Return [X, Y] of the center of cell containing provided text 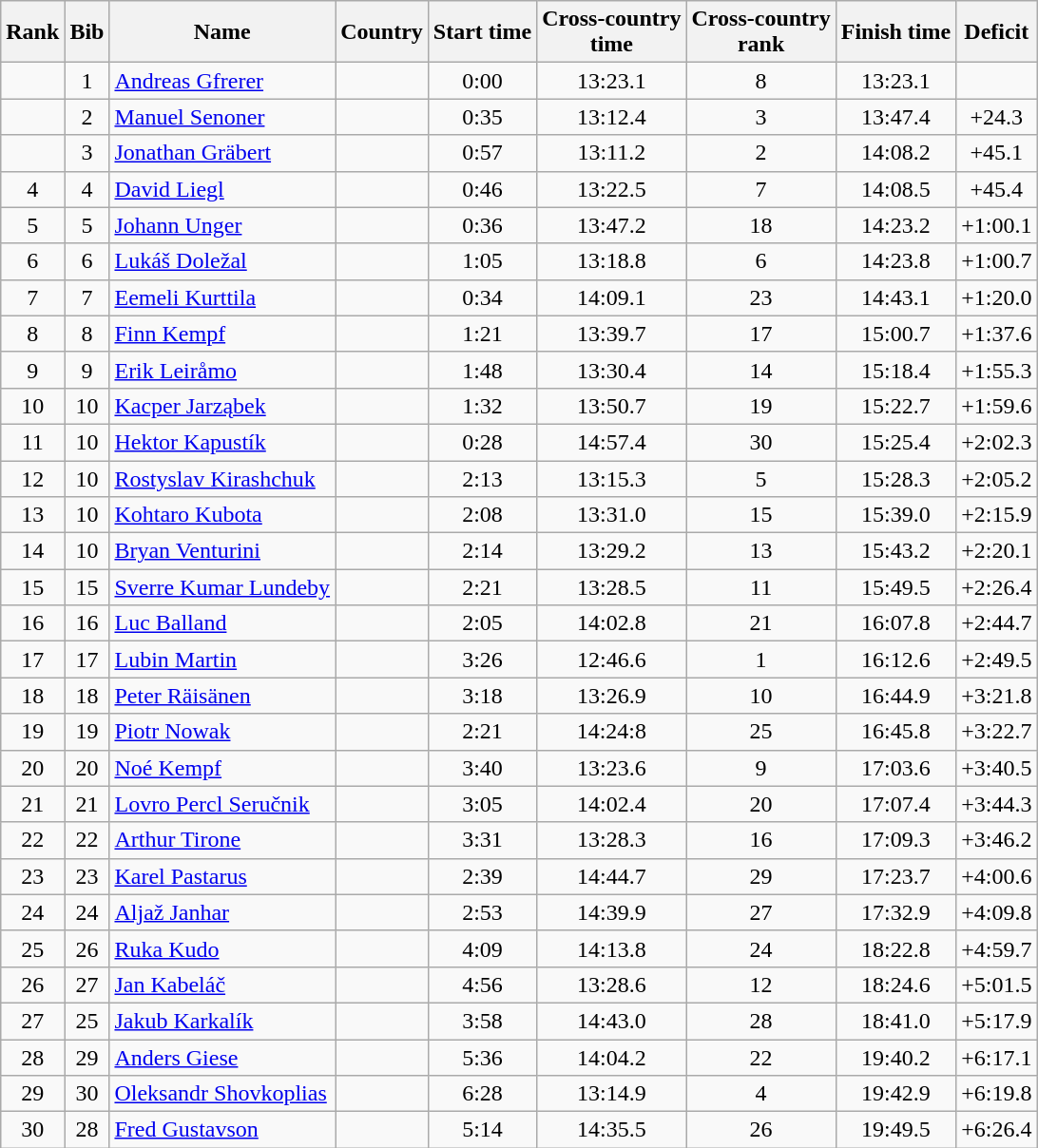
15:43.2 [895, 551]
+5:17.9 [996, 1021]
Eemeli Kurttila [222, 297]
+4:09.8 [996, 912]
18:24.6 [895, 985]
Oleksandr Shovkoplias [222, 1094]
Cross-country rank [760, 32]
14:02.4 [612, 804]
3:05 [482, 804]
16:07.8 [895, 623]
Rank [32, 32]
Kohtaro Kubota [222, 515]
5:36 [482, 1058]
+2:49.5 [996, 660]
13:11.2 [612, 153]
16:12.6 [895, 660]
Deficit [996, 32]
6:28 [482, 1094]
Rostyslav Kirashchuk [222, 478]
+1:00.1 [996, 225]
Hektor Kapustík [222, 442]
14:57.4 [612, 442]
Arthur Tirone [222, 840]
3:58 [482, 1021]
+1:20.0 [996, 297]
+5:01.5 [996, 985]
13:28.3 [612, 840]
Erik Leiråmo [222, 370]
14:39.9 [612, 912]
14:08.2 [895, 153]
Bryan Venturini [222, 551]
+2:44.7 [996, 623]
+45.4 [996, 189]
3:40 [482, 768]
Finn Kempf [222, 334]
14:35.5 [612, 1130]
Kacper Jarząbek [222, 406]
13:47.2 [612, 225]
Start time [482, 32]
12:46.6 [612, 660]
3:18 [482, 696]
David Liegl [222, 189]
14:23.2 [895, 225]
14:04.2 [612, 1058]
15:39.0 [895, 515]
Aljaž Janhar [222, 912]
15:49.5 [895, 587]
13:18.8 [612, 261]
14:24:8 [612, 732]
19:49.5 [895, 1130]
14:43.1 [895, 297]
14:13.8 [612, 948]
+24.3 [996, 117]
+3:46.2 [996, 840]
Lubin Martin [222, 660]
17:23.7 [895, 876]
0:28 [482, 442]
Johann Unger [222, 225]
Jakub Karkalík [222, 1021]
+2:26.4 [996, 587]
0:35 [482, 117]
13:14.9 [612, 1094]
1:21 [482, 334]
13:47.4 [895, 117]
15:25.4 [895, 442]
4:56 [482, 985]
19:42.9 [895, 1094]
+2:20.1 [996, 551]
2:05 [482, 623]
3:26 [482, 660]
Lukáš Doležal [222, 261]
15:28.3 [895, 478]
2:39 [482, 876]
+4:00.6 [996, 876]
15:22.7 [895, 406]
1:05 [482, 261]
+6:19.8 [996, 1094]
+3:22.7 [996, 732]
2:53 [482, 912]
+2:15.9 [996, 515]
2:14 [482, 551]
+3:44.3 [996, 804]
13:39.7 [612, 334]
17:07.4 [895, 804]
0:57 [482, 153]
14:23.8 [895, 261]
Andreas Gfrerer [222, 81]
1:32 [482, 406]
+1:55.3 [996, 370]
3:31 [482, 840]
Cross-countrytime [612, 32]
16:44.9 [895, 696]
Piotr Nowak [222, 732]
16:45.8 [895, 732]
Bib [87, 32]
+6:26.4 [996, 1130]
0:46 [482, 189]
13:31.0 [612, 515]
14:44.7 [612, 876]
Noé Kempf [222, 768]
17:09.3 [895, 840]
Sverre Kumar Lundeby [222, 587]
13:29.2 [612, 551]
13:23.6 [612, 768]
0:36 [482, 225]
Lovro Percl Seručnik [222, 804]
Jan Kabeláč [222, 985]
14:43.0 [612, 1021]
Luc Balland [222, 623]
13:50.7 [612, 406]
15:18.4 [895, 370]
18:41.0 [895, 1021]
19:40.2 [895, 1058]
0:00 [482, 81]
+2:05.2 [996, 478]
13:30.4 [612, 370]
13:26.9 [612, 696]
+3:40.5 [996, 768]
Karel Pastarus [222, 876]
Ruka Kudo [222, 948]
15:00.7 [895, 334]
1:48 [482, 370]
14:02.8 [612, 623]
+4:59.7 [996, 948]
13:15.3 [612, 478]
Anders Giese [222, 1058]
4:09 [482, 948]
+1:59.6 [996, 406]
2:08 [482, 515]
+1:00.7 [996, 261]
Country [382, 32]
14:09.1 [612, 297]
+2:02.3 [996, 442]
Manuel Senoner [222, 117]
14:08.5 [895, 189]
Finish time [895, 32]
17:03.6 [895, 768]
5:14 [482, 1130]
Peter Räisänen [222, 696]
+1:37.6 [996, 334]
13:28.5 [612, 587]
13:28.6 [612, 985]
17:32.9 [895, 912]
13:22.5 [612, 189]
13:12.4 [612, 117]
0:34 [482, 297]
+45.1 [996, 153]
Name [222, 32]
Fred Gustavson [222, 1130]
+6:17.1 [996, 1058]
2:13 [482, 478]
18:22.8 [895, 948]
+3:21.8 [996, 696]
Jonathan Gräbert [222, 153]
